For the text-containing cell, return its midpoint in [x, y] coordinate format. 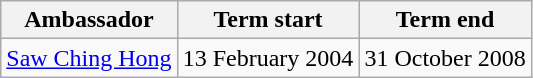
13 February 2004 [268, 58]
Saw Ching Hong [89, 58]
31 October 2008 [445, 58]
Ambassador [89, 20]
Term start [268, 20]
Term end [445, 20]
